Identify which cell holds the provided text, then report its [X, Y] central coordinate. 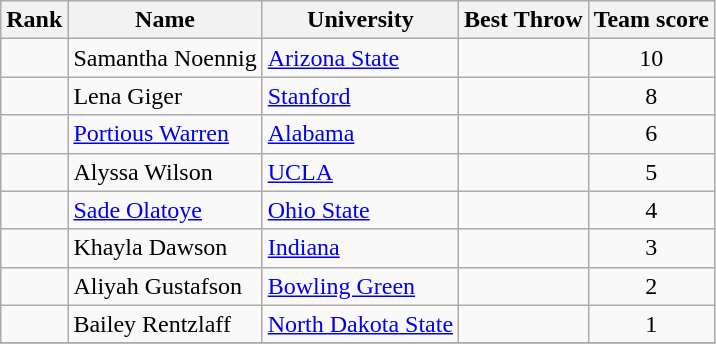
North Dakota State [360, 324]
Aliyah Gustafson [165, 286]
Sade Olatoye [165, 210]
2 [651, 286]
Alabama [360, 134]
5 [651, 172]
Portious Warren [165, 134]
Indiana [360, 248]
1 [651, 324]
Best Throw [524, 20]
3 [651, 248]
8 [651, 96]
Bailey Rentzlaff [165, 324]
Lena Giger [165, 96]
Khayla Dawson [165, 248]
4 [651, 210]
Arizona State [360, 58]
Rank [34, 20]
Stanford [360, 96]
Ohio State [360, 210]
10 [651, 58]
Samantha Noennig [165, 58]
Name [165, 20]
6 [651, 134]
UCLA [360, 172]
Alyssa Wilson [165, 172]
Team score [651, 20]
University [360, 20]
Bowling Green [360, 286]
